Extract the [X, Y] coordinate from the center of the cell holding the provided text.  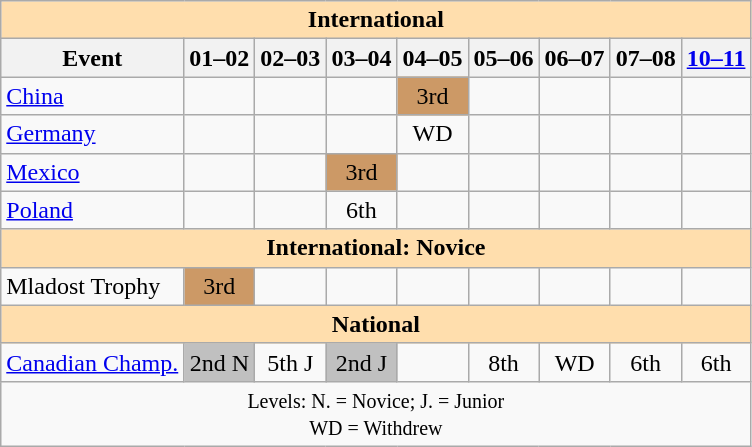
06–07 [574, 58]
Mexico [92, 172]
Levels: N. = Novice; J. = Junior WD = Withdrew [376, 414]
05–06 [504, 58]
2nd N [220, 362]
8th [504, 362]
Canadian Champ. [92, 362]
Poland [92, 210]
5th J [290, 362]
10–11 [716, 58]
International [376, 20]
01–02 [220, 58]
2nd J [362, 362]
International: Novice [376, 248]
China [92, 96]
02–03 [290, 58]
03–04 [362, 58]
Germany [92, 134]
07–08 [646, 58]
National [376, 324]
Event [92, 58]
Mladost Trophy [92, 286]
04–05 [432, 58]
